From the cell containing the given text, extract its center point as [x, y] coordinate. 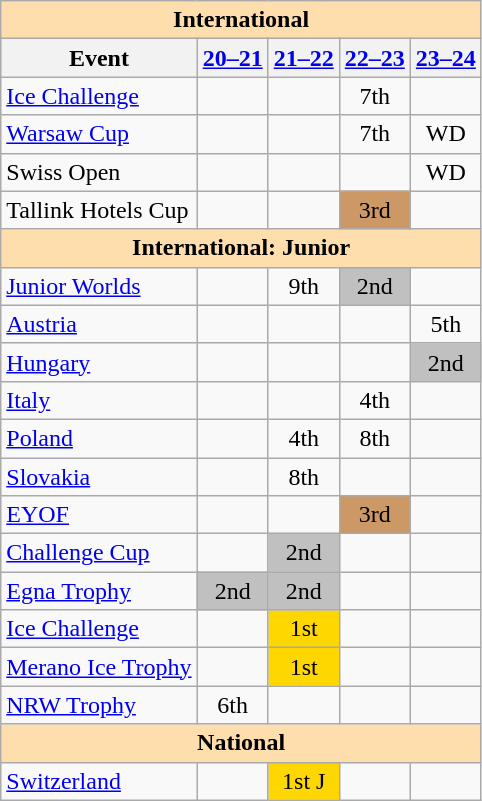
Italy [99, 400]
20–21 [232, 58]
Tallink Hotels Cup [99, 210]
Hungary [99, 362]
9th [304, 286]
1st J [304, 781]
International: Junior [242, 248]
EYOF [99, 515]
5th [446, 324]
Poland [99, 438]
Event [99, 58]
Warsaw Cup [99, 134]
6th [232, 705]
Austria [99, 324]
Junior Worlds [99, 286]
22–23 [374, 58]
Egna Trophy [99, 591]
National [242, 743]
NRW Trophy [99, 705]
23–24 [446, 58]
21–22 [304, 58]
International [242, 20]
Swiss Open [99, 172]
Slovakia [99, 477]
Challenge Cup [99, 553]
Merano Ice Trophy [99, 667]
Switzerland [99, 781]
